Scan for the cell matching the given text and deliver its [x, y] coordinate at center. 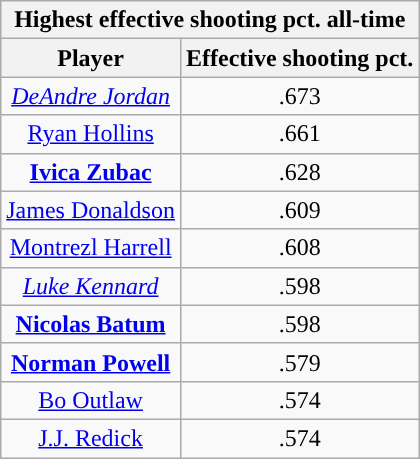
.579 [299, 362]
Bo Outlaw [91, 400]
Effective shooting pct. [299, 58]
Highest effective shooting pct. all-time [210, 20]
Player [91, 58]
.673 [299, 96]
Norman Powell [91, 362]
Nicolas Batum [91, 324]
James Donaldson [91, 210]
Montrezl Harrell [91, 248]
.661 [299, 134]
.609 [299, 210]
Ivica Zubac [91, 172]
.628 [299, 172]
Ryan Hollins [91, 134]
.608 [299, 248]
J.J. Redick [91, 438]
DeAndre Jordan [91, 96]
Luke Kennard [91, 286]
